Output the [x, y] coordinate of the center of the cell containing the given text.  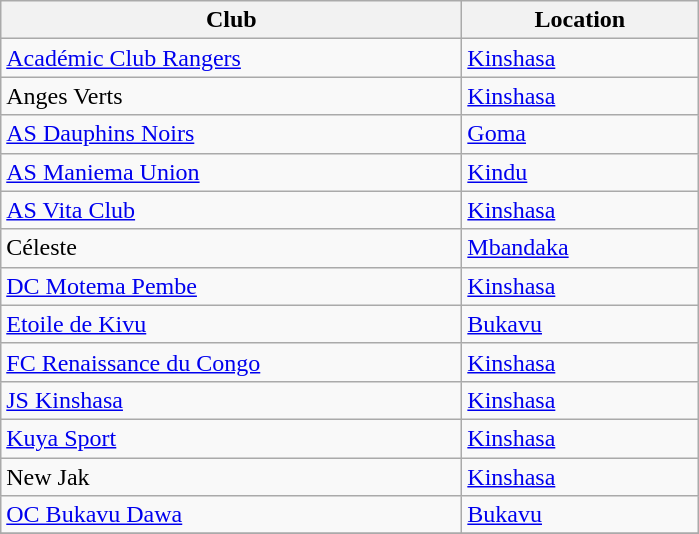
AS Dauphins Noirs [232, 134]
JS Kinshasa [232, 400]
Académic Club Rangers [232, 58]
Goma [580, 134]
Etoile de Kivu [232, 324]
Mbandaka [580, 248]
AS Maniema Union [232, 172]
Kindu [580, 172]
New Jak [232, 477]
AS Vita Club [232, 210]
Kuya Sport [232, 438]
Location [580, 20]
Anges Verts [232, 96]
Céleste [232, 248]
FC Renaissance du Congo [232, 362]
Club [232, 20]
OC Bukavu Dawa [232, 515]
DC Motema Pembe [232, 286]
